Identify which cell holds the provided text, then report its (X, Y) central coordinate. 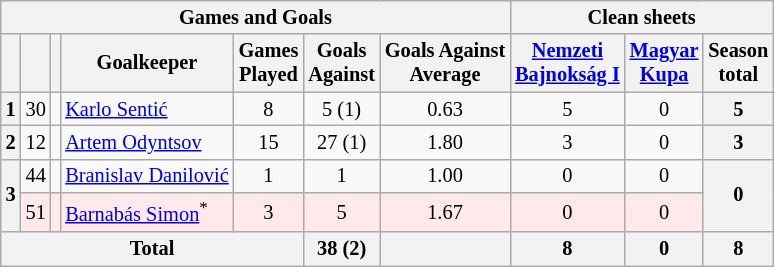
GoalsAgainst (342, 63)
Goals AgainstAverage (445, 63)
12 (36, 142)
Games and Goals (256, 17)
NemzetiBajnokság I (567, 63)
30 (36, 109)
Goalkeeper (146, 63)
38 (2) (342, 249)
0.63 (445, 109)
27 (1) (342, 142)
Total (152, 249)
Branislav Danilović (146, 176)
Seasontotal (738, 63)
MagyarKupa (664, 63)
GamesPlayed (269, 63)
1.67 (445, 212)
15 (269, 142)
44 (36, 176)
1.00 (445, 176)
Artem Odyntsov (146, 142)
Barnabás Simon* (146, 212)
51 (36, 212)
1.80 (445, 142)
Karlo Sentić (146, 109)
2 (11, 142)
Clean sheets (642, 17)
5 (1) (342, 109)
